Provide the [x, y] coordinate of the cell's center where the given text is located.  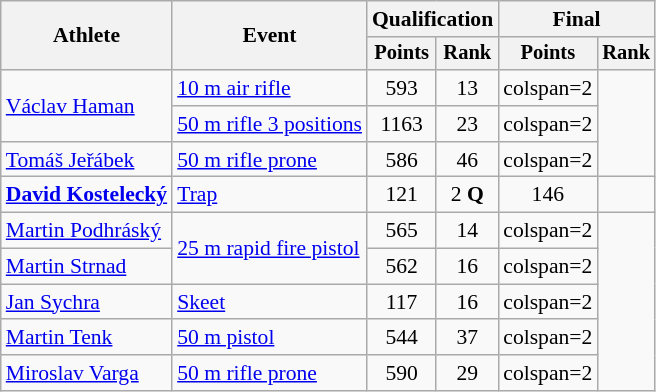
50 m rifle 3 positions [270, 124]
Final [576, 19]
146 [548, 195]
10 m air rifle [270, 88]
Athlete [86, 36]
544 [402, 338]
590 [402, 373]
Martin Tenk [86, 338]
14 [467, 231]
37 [467, 338]
1163 [402, 124]
121 [402, 195]
Václav Haman [86, 106]
29 [467, 373]
586 [402, 160]
2 Q [467, 195]
117 [402, 302]
565 [402, 231]
25 m rapid fire pistol [270, 248]
Skeet [270, 302]
50 m pistol [270, 338]
Miroslav Varga [86, 373]
Tomáš Jeřábek [86, 160]
46 [467, 160]
Martin Podhráský [86, 231]
Jan Sychra [86, 302]
Trap [270, 195]
Qualification [432, 19]
Martin Strnad [86, 267]
Event [270, 36]
23 [467, 124]
593 [402, 88]
13 [467, 88]
David Kostelecký [86, 195]
562 [402, 267]
